Provide the [x, y] coordinate of the cell's center where the given text is located.  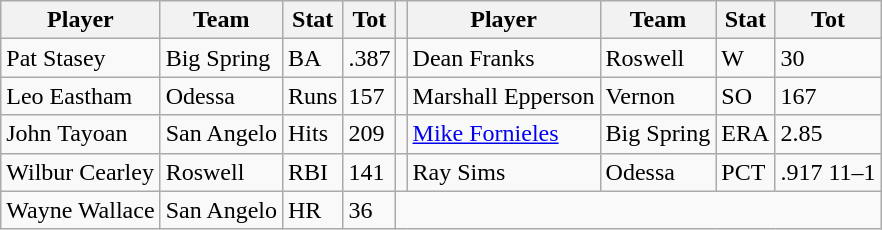
141 [370, 172]
Dean Franks [504, 58]
167 [828, 96]
Ray Sims [504, 172]
157 [370, 96]
.387 [370, 58]
Leo Eastham [80, 96]
W [746, 58]
Wilbur Cearley [80, 172]
HR [312, 210]
36 [370, 210]
Vernon [658, 96]
PCT [746, 172]
Wayne Wallace [80, 210]
Mike Fornieles [504, 134]
ERA [746, 134]
John Tayoan [80, 134]
Marshall Epperson [504, 96]
30 [828, 58]
2.85 [828, 134]
Runs [312, 96]
Hits [312, 134]
SO [746, 96]
RBI [312, 172]
.917 11–1 [828, 172]
BA [312, 58]
Pat Stasey [80, 58]
209 [370, 134]
